Determine the (x, y) coordinate at the center of the cell enclosing the given text.  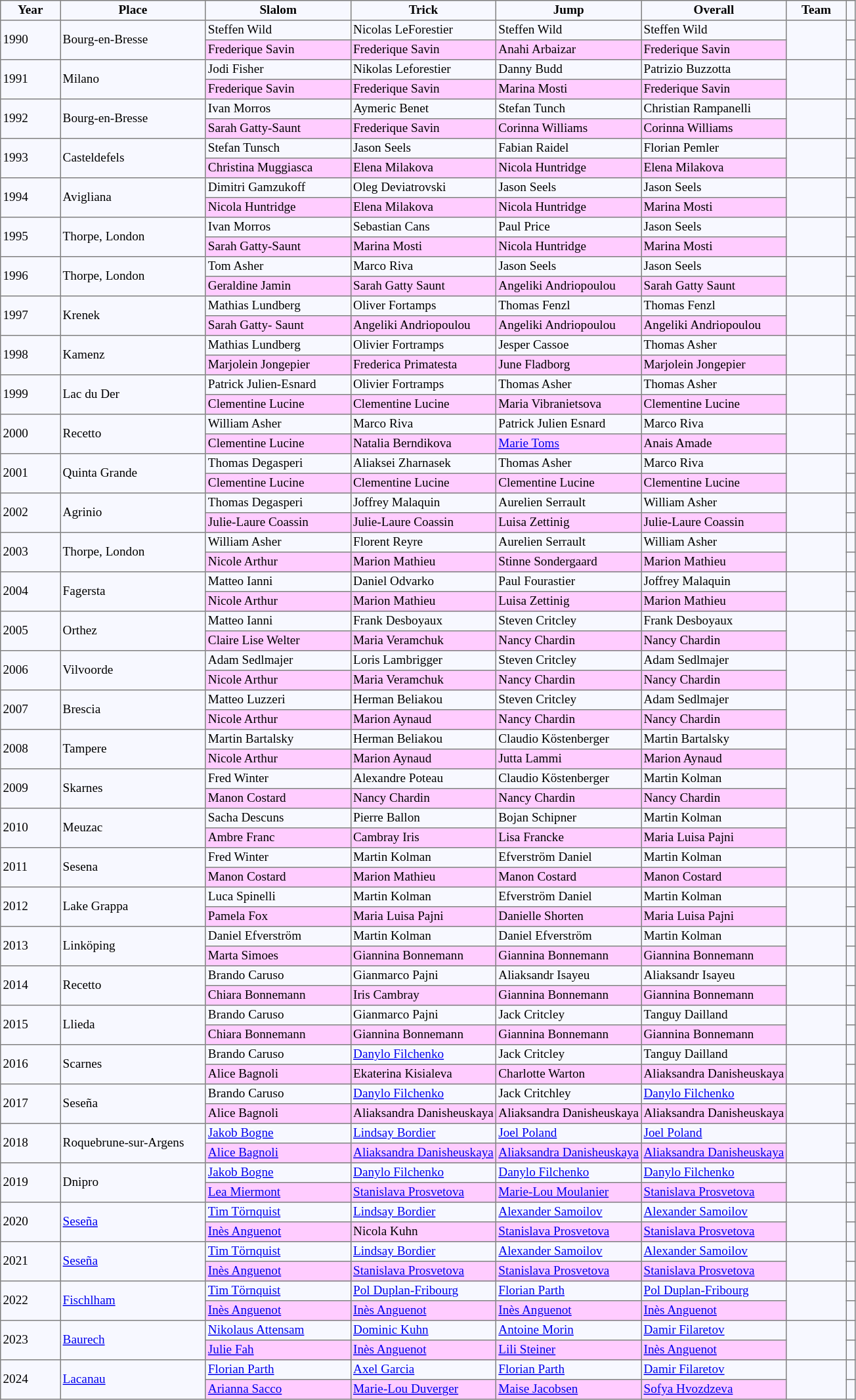
Frederica Primatesta (423, 365)
Marta Simoes (278, 956)
Paul Fourastier (568, 582)
1995 (30, 237)
Loris Lambrigger (423, 661)
Skarnes (133, 789)
Stinne Sondergaard (568, 562)
2009 (30, 789)
2021 (30, 1261)
Anais Amade (714, 444)
2015 (30, 1025)
1990 (30, 40)
2007 (30, 710)
Jodi Fisher (278, 70)
Dimitri Gamzukoff (278, 188)
Nikolas Leforestier (423, 70)
Patrick Julien-Esnard (278, 385)
Tampere (133, 749)
Baurech (133, 1340)
1998 (30, 355)
Danielle Shorten (568, 917)
Oleg Deviatrovski (423, 188)
Florian Pemler (714, 148)
Llieda (133, 1025)
Cambray Iris (423, 838)
Aliaksei Zharnasek (423, 464)
2013 (30, 946)
2022 (30, 1301)
2003 (30, 552)
2005 (30, 631)
Lacanau (133, 1380)
2010 (30, 828)
Sofya Hvozdzeva (714, 1389)
Quinta Grande (133, 473)
Jesper Cassoe (568, 345)
Sarah Gatty- Saunt (278, 326)
Patrick Julien Esnard (568, 424)
Meuzac (133, 828)
June Fladborg (568, 365)
Scarnes (133, 1064)
Danny Budd (568, 70)
1993 (30, 158)
Sacha Descuns (278, 818)
Dominic Kuhn (423, 1330)
Team (817, 11)
Vilvoorde (133, 670)
2014 (30, 986)
Alexandre Poteau (423, 779)
Agrinio (133, 513)
Anahi Arbaizar (568, 50)
2000 (30, 434)
2024 (30, 1380)
Trick (423, 11)
2004 (30, 592)
Orthez (133, 631)
Slalom (278, 11)
Milano (133, 79)
2016 (30, 1064)
1997 (30, 316)
2019 (30, 1183)
Stefan Tunsch (278, 148)
Marie-Lou Moulanier (568, 1192)
Ekaterina Kisialeva (423, 1074)
Linköping (133, 946)
Krenek (133, 316)
Aymeric Benet (423, 109)
Sesena (133, 867)
Nikolaus Attensam (278, 1330)
Maise Jacobsen (568, 1389)
Lisa Francke (568, 838)
2020 (30, 1222)
Lili Steiner (568, 1350)
Patrizio Buzzotta (714, 70)
Fischlham (133, 1301)
Maria Vibranietsova (568, 405)
Dnipro (133, 1183)
Ambre Franc (278, 838)
Year (30, 11)
Overall (714, 11)
Pamela Fox (278, 917)
Charlotte Warton (568, 1074)
Place (133, 11)
Jump (568, 11)
Lea Miermont (278, 1192)
Jutta Lammi (568, 759)
2012 (30, 907)
Marie-Lou Duverger (423, 1389)
Julie Fah (278, 1350)
Stefan Tunch (568, 109)
Casteldefels (133, 158)
Pierre Ballon (423, 818)
1999 (30, 395)
Avigliana (133, 198)
Matteo Luzzeri (278, 700)
2002 (30, 513)
Christian Rampanelli (714, 109)
Axel Garcia (423, 1370)
Roquebrune-sur-Argens (133, 1143)
Oliver Fortamps (423, 306)
Antoine Morin (568, 1330)
Arianna Sacco (278, 1389)
Nicolas LeForestier (423, 30)
2001 (30, 473)
Sebastian Cans (423, 227)
Bojan Schipner (568, 818)
Fagersta (133, 592)
Kamenz (133, 355)
2017 (30, 1104)
Jack Critchley (568, 1094)
Paul Price (568, 227)
Lac du Der (133, 395)
2006 (30, 670)
Iris Cambray (423, 995)
2011 (30, 867)
Brescia (133, 710)
2008 (30, 749)
Marie Toms (568, 444)
Daniel Odvarko (423, 582)
1991 (30, 79)
Natalia Berndikova (423, 444)
Geraldine Jamin (278, 286)
2018 (30, 1143)
Tom Asher (278, 267)
1994 (30, 198)
Florent Reyre (423, 542)
Luca Spinelli (278, 897)
Fabian Raidel (568, 148)
2023 (30, 1340)
Christina Muggiasca (278, 168)
1996 (30, 276)
1992 (30, 119)
Nicola Kuhn (423, 1232)
Lake Grappa (133, 907)
Claire Lise Welter (278, 641)
